Scan for the cell matching the given text and deliver its [x, y] coordinate at center. 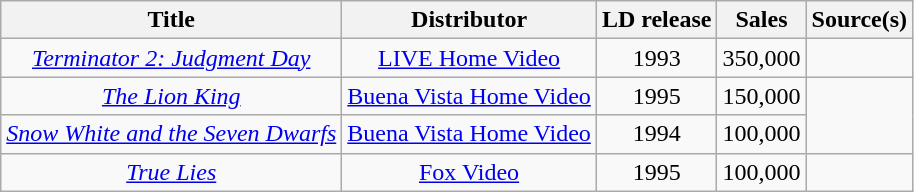
The Lion King [172, 96]
Source(s) [860, 20]
Snow White and the Seven Dwarfs [172, 134]
Terminator 2: Judgment Day [172, 58]
Fox Video [470, 172]
LD release [656, 20]
Distributor [470, 20]
1993 [656, 58]
1994 [656, 134]
LIVE Home Video [470, 58]
Title [172, 20]
150,000 [762, 96]
True Lies [172, 172]
350,000 [762, 58]
Sales [762, 20]
